Find where the given text appears and provide that cell's center as (X, Y) coordinate. 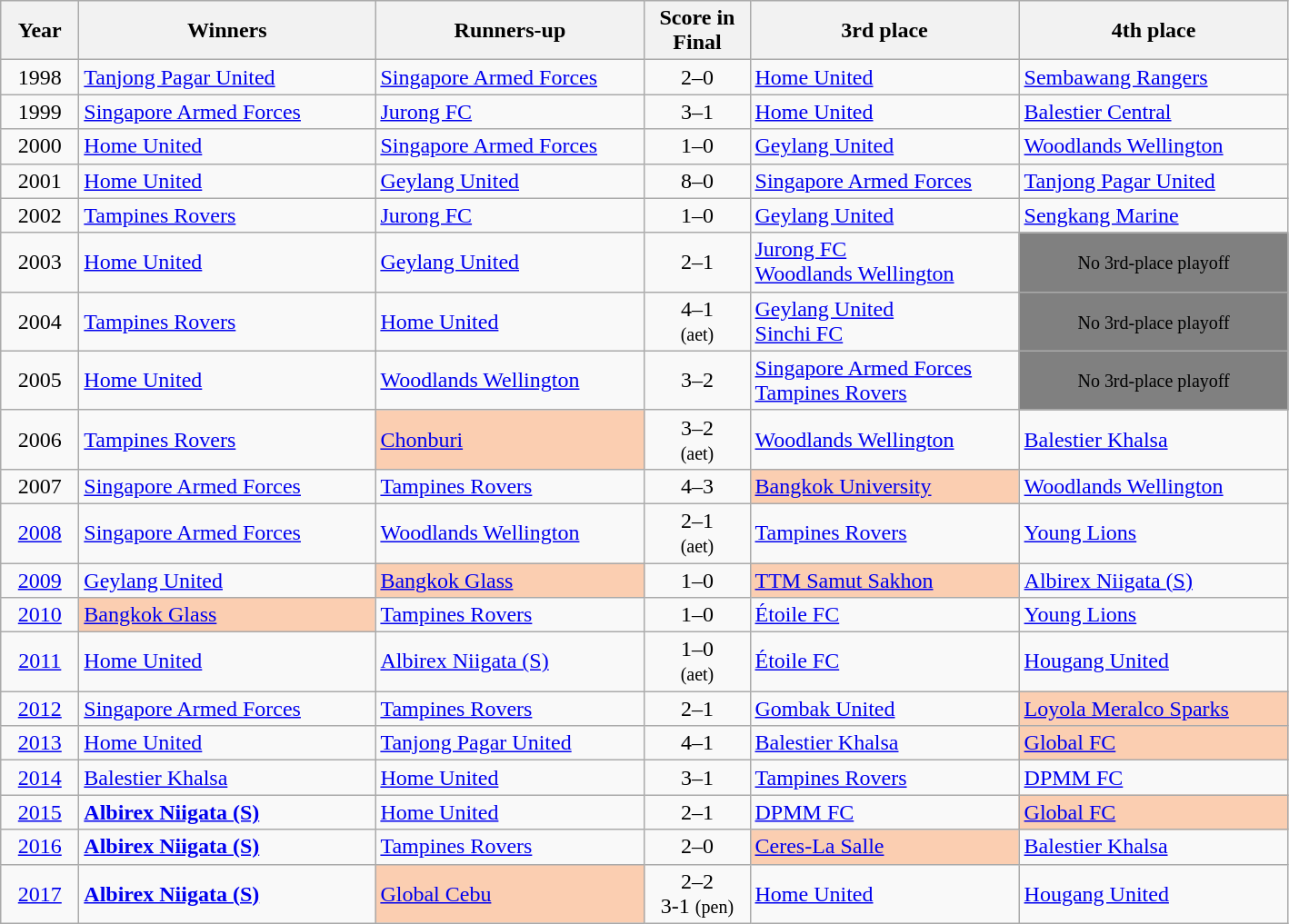
3–2 (697, 380)
1–0(aet) (697, 661)
Runners-up (510, 31)
Chonburi (510, 440)
Ceres-La Salle (884, 847)
2005 (40, 380)
4th place (1154, 31)
Singapore Armed ForcesTampines Rovers (884, 380)
2006 (40, 440)
2–1(aet) (697, 532)
2000 (40, 146)
2004 (40, 322)
2016 (40, 847)
2015 (40, 812)
Geylang United Sinchi FC (884, 322)
4–1 (697, 743)
4–1(aet) (697, 322)
2013 (40, 743)
3rd place (884, 31)
Winners (227, 31)
4–3 (697, 486)
2014 (40, 778)
Sembawang Rangers (1154, 77)
2012 (40, 709)
2017 (40, 894)
1998 (40, 77)
Balestier Central (1154, 112)
Bangkok University (884, 486)
3–2(aet) (697, 440)
2–23-1 (pen) (697, 894)
Score inFinal (697, 31)
Loyola Meralco Sparks (1154, 709)
TTM Samut Sakhon (884, 581)
Global Cebu (510, 894)
2011 (40, 661)
1999 (40, 112)
2010 (40, 615)
Gombak United (884, 709)
2008 (40, 532)
8–0 (697, 181)
2003 (40, 262)
Year (40, 31)
2002 (40, 215)
2009 (40, 581)
2001 (40, 181)
2007 (40, 486)
Sengkang Marine (1154, 215)
Jurong FCWoodlands Wellington (884, 262)
